Return the (X, Y) coordinate for the center point of the cell that contains the specified text.  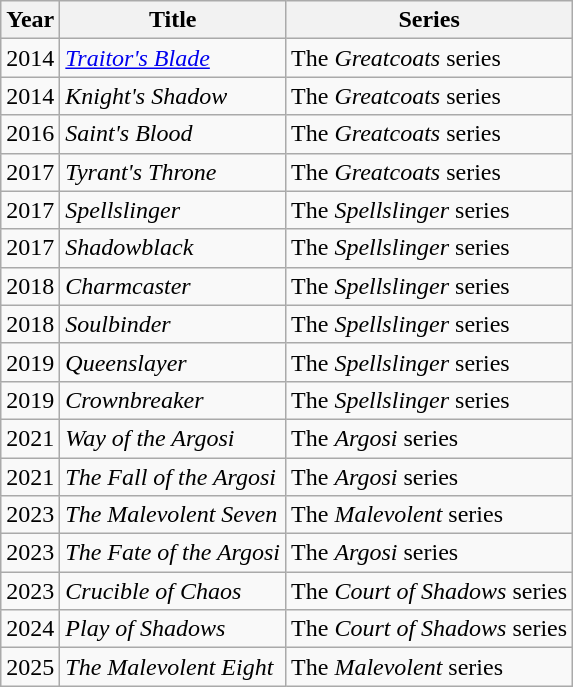
The Malevolent Seven (173, 515)
The Fall of the Argosi (173, 477)
Shadowblack (173, 248)
2025 (30, 667)
Play of Shadows (173, 629)
Title (173, 20)
Crownbreaker (173, 400)
Soulbinder (173, 324)
Series (430, 20)
Spellslinger (173, 210)
Knight's Shadow (173, 96)
Way of the Argosi (173, 438)
Saint's Blood (173, 134)
Year (30, 20)
Charmcaster (173, 286)
The Fate of the Argosi (173, 553)
Queenslayer (173, 362)
Crucible of Chaos (173, 591)
2024 (30, 629)
Tyrant's Throne (173, 172)
The Malevolent Eight (173, 667)
2016 (30, 134)
Traitor's Blade (173, 58)
